Extract the [X, Y] coordinate from the center of the cell holding the provided text.  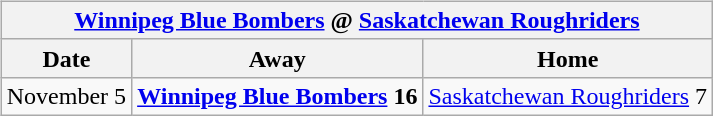
November 5 [66, 96]
Winnipeg Blue Bombers @ Saskatchewan Roughriders [356, 20]
Saskatchewan Roughriders 7 [568, 96]
Date [66, 58]
Home [568, 58]
Away [278, 58]
Winnipeg Blue Bombers 16 [278, 96]
